Return the (X, Y) coordinate for the center point of the cell that contains the specified text.  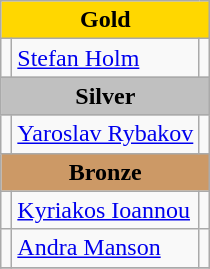
Kyriakos Ioannou (106, 210)
Andra Manson (106, 248)
Silver (106, 96)
Bronze (106, 172)
Stefan Holm (106, 58)
Gold (106, 20)
Yaroslav Rybakov (106, 134)
